Determine the [X, Y] coordinate at the center of the cell enclosing the given text.  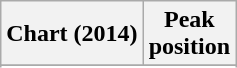
Chart (2014) [72, 34]
Peakposition [189, 34]
